Extract the [X, Y] coordinate from the center of the cell holding the provided text.  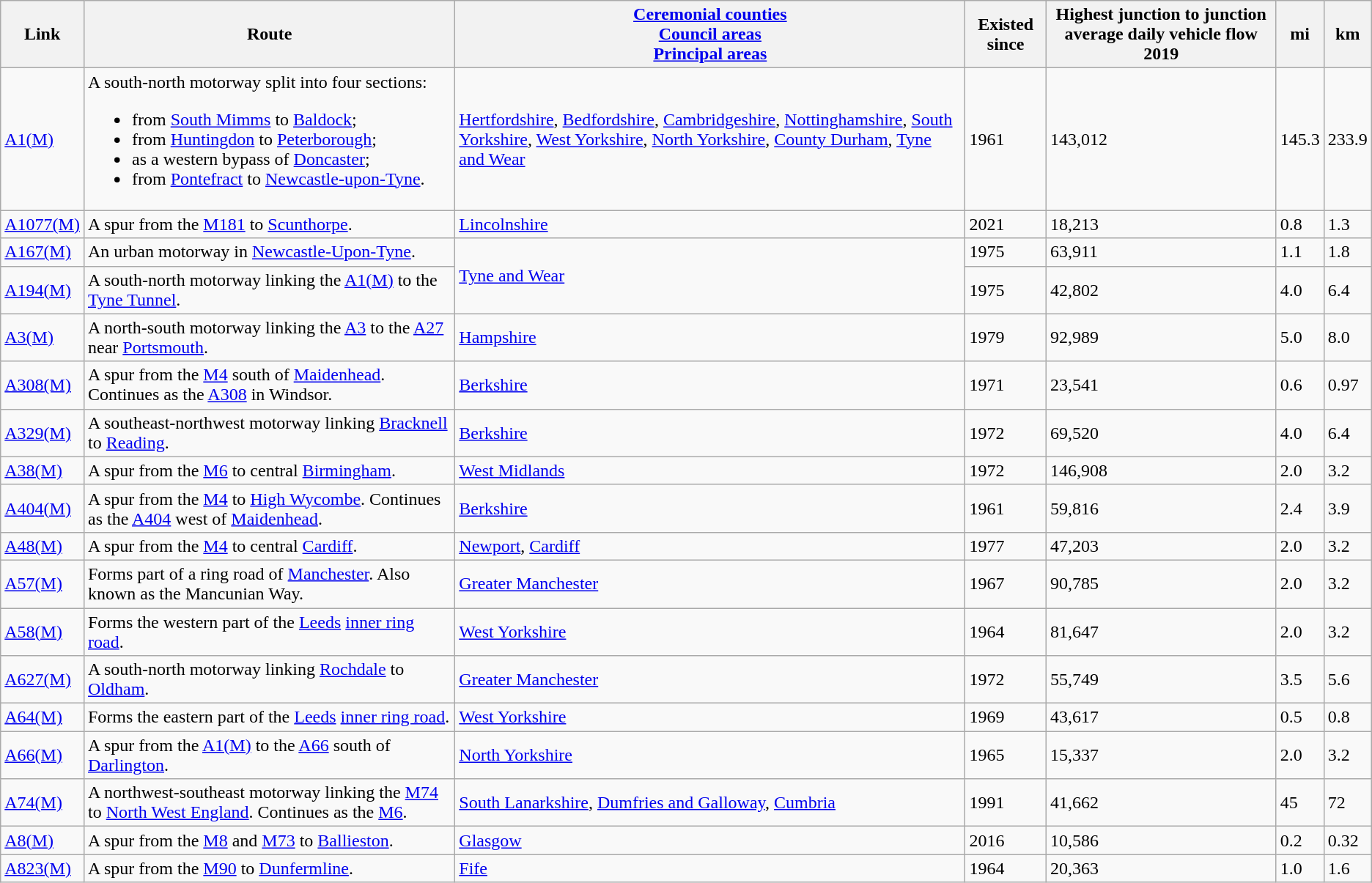
A south-north motorway linking Rochdale to Oldham. [269, 680]
18,213 [1161, 224]
69,520 [1161, 432]
42,802 [1161, 290]
A northwest-southeast motorway linking the M74 to North West England. Continues as the M6. [269, 803]
15,337 [1161, 755]
5.0 [1300, 337]
146,908 [1161, 470]
A spur from the M90 to Dunfermline. [269, 868]
A south-north motorway linking the A1(M) to the Tyne Tunnel. [269, 290]
0.32 [1347, 840]
1967 [1006, 583]
Hertfordshire, Bedfordshire, Cambridgeshire, Nottinghamshire, South Yorkshire, West Yorkshire, North Yorkshire, County Durham, Tyne and Wear [710, 139]
1979 [1006, 337]
A3(M) [43, 337]
5.6 [1347, 680]
10,586 [1161, 840]
81,647 [1161, 632]
A167(M) [43, 252]
A38(M) [43, 470]
0.6 [1300, 385]
Forms part of a ring road of Manchester. Also known as the Mancunian Way. [269, 583]
North Yorkshire [710, 755]
Fife [710, 868]
0.2 [1300, 840]
Glasgow [710, 840]
0.97 [1347, 385]
Tyne and Wear [710, 276]
A1077(M) [43, 224]
Hampshire [710, 337]
2016 [1006, 840]
A308(M) [43, 385]
A74(M) [43, 803]
A spur from the M6 to central Birmingham. [269, 470]
A spur from the M8 and M73 to Ballieston. [269, 840]
A spur from the M4 to central Cardiff. [269, 546]
1.1 [1300, 252]
A66(M) [43, 755]
A64(M) [43, 717]
A spur from the M4 south of Maidenhead. Continues as the A308 in Windsor. [269, 385]
A329(M) [43, 432]
A57(M) [43, 583]
1.3 [1347, 224]
145.3 [1300, 139]
Lincolnshire [710, 224]
41,662 [1161, 803]
Forms the eastern part of the Leeds inner ring road. [269, 717]
Highest junction to junction average daily vehicle flow 2019 [1161, 34]
3.5 [1300, 680]
Newport, Cardiff [710, 546]
A spur from the M181 to Scunthorpe. [269, 224]
1991 [1006, 803]
59,816 [1161, 509]
A1(M) [43, 139]
1.0 [1300, 868]
90,785 [1161, 583]
Ceremonial counties Council areas Principal areas [710, 34]
143,012 [1161, 139]
1.8 [1347, 252]
Existed since [1006, 34]
A194(M) [43, 290]
92,989 [1161, 337]
West Midlands [710, 470]
8.0 [1347, 337]
72 [1347, 803]
Forms the western part of the Leeds inner ring road. [269, 632]
23,541 [1161, 385]
A spur from the A1(M) to the A66 south of Darlington. [269, 755]
A8(M) [43, 840]
47,203 [1161, 546]
South Lanarkshire, Dumfries and Galloway, Cumbria [710, 803]
43,617 [1161, 717]
55,749 [1161, 680]
1971 [1006, 385]
20,363 [1161, 868]
A627(M) [43, 680]
km [1347, 34]
A58(M) [43, 632]
A north-south motorway linking the A3 to the A27 near Portsmouth. [269, 337]
63,911 [1161, 252]
A404(M) [43, 509]
0.5 [1300, 717]
1969 [1006, 717]
45 [1300, 803]
3.9 [1347, 509]
mi [1300, 34]
A823(M) [43, 868]
233.9 [1347, 139]
1965 [1006, 755]
2021 [1006, 224]
A southeast-northwest motorway linking Bracknell to Reading. [269, 432]
Link [43, 34]
2.4 [1300, 509]
Route [269, 34]
A48(M) [43, 546]
1977 [1006, 546]
An urban motorway in Newcastle-Upon-Tyne. [269, 252]
A spur from the M4 to High Wycombe. Continues as the A404 west of Maidenhead. [269, 509]
1.6 [1347, 868]
